Extract the (x, y) coordinate from the center of the cell holding the provided text.  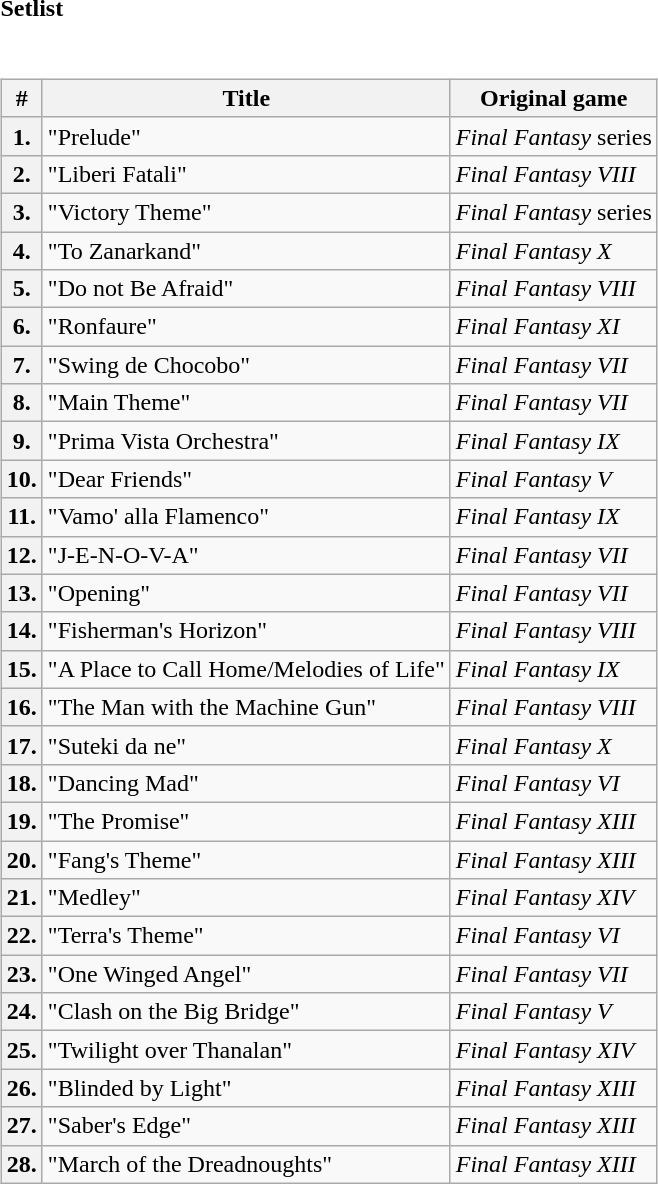
14. (22, 631)
"Dear Friends" (246, 479)
"Twilight over Thanalan" (246, 1050)
"Victory Theme" (246, 212)
25. (22, 1050)
Title (246, 98)
"Ronfaure" (246, 327)
"One Winged Angel" (246, 974)
5. (22, 289)
Final Fantasy XI (554, 327)
26. (22, 1088)
"Main Theme" (246, 403)
24. (22, 1012)
16. (22, 707)
"Medley" (246, 898)
22. (22, 936)
27. (22, 1126)
10. (22, 479)
3. (22, 212)
11. (22, 517)
"To Zanarkand" (246, 251)
19. (22, 821)
"Fisherman's Horizon" (246, 631)
Original game (554, 98)
"Do not Be Afraid" (246, 289)
"The Man with the Machine Gun" (246, 707)
"Terra's Theme" (246, 936)
23. (22, 974)
"The Promise" (246, 821)
2. (22, 174)
"Liberi Fatali" (246, 174)
"Opening" (246, 593)
4. (22, 251)
"March of the Dreadnoughts" (246, 1164)
"Vamo' alla Flamenco" (246, 517)
13. (22, 593)
"Prima Vista Orchestra" (246, 441)
28. (22, 1164)
"Swing de Chocobo" (246, 365)
17. (22, 745)
7. (22, 365)
"Clash on the Big Bridge" (246, 1012)
15. (22, 669)
# (22, 98)
6. (22, 327)
"Blinded by Light" (246, 1088)
1. (22, 136)
20. (22, 859)
9. (22, 441)
"Saber's Edge" (246, 1126)
"Suteki da ne" (246, 745)
18. (22, 783)
"Fang's Theme" (246, 859)
"A Place to Call Home/Melodies of Life" (246, 669)
12. (22, 555)
"Dancing Mad" (246, 783)
21. (22, 898)
"J-E-N-O-V-A" (246, 555)
"Prelude" (246, 136)
8. (22, 403)
